For the text-containing cell, return its midpoint in (x, y) coordinate format. 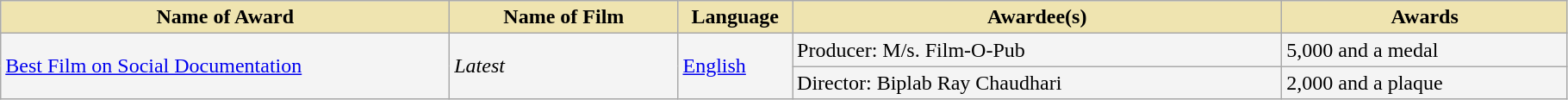
Latest (563, 66)
Name of Film (563, 17)
English (736, 66)
Language (736, 17)
Awards (1425, 17)
Awardee(s) (1037, 17)
Producer: M/s. Film-O-Pub (1037, 50)
Director: Biplab Ray Chaudhari (1037, 83)
5,000 and a medal (1425, 50)
Best Film on Social Documentation (226, 66)
Name of Award (226, 17)
2,000 and a plaque (1425, 83)
